Locate the cell with the specified text and output its (X, Y) center coordinate. 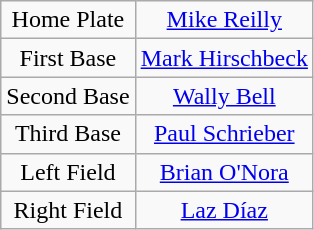
Second Base (68, 96)
Mike Reilly (224, 20)
First Base (68, 58)
Third Base (68, 134)
Left Field (68, 172)
Wally Bell (224, 96)
Paul Schrieber (224, 134)
Home Plate (68, 20)
Laz Díaz (224, 210)
Right Field (68, 210)
Mark Hirschbeck (224, 58)
Brian O'Nora (224, 172)
